Determine the (x, y) coordinate at the center of the cell enclosing the given text.  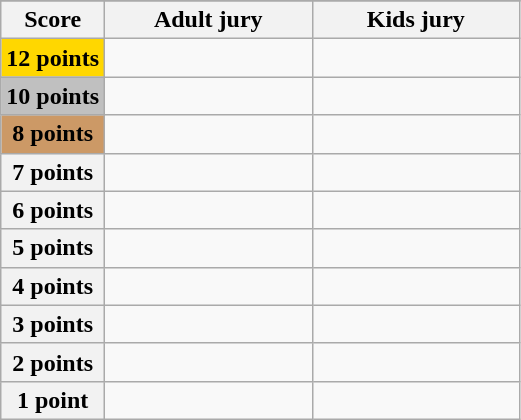
2 points (53, 362)
Adult jury (209, 20)
Kids jury (416, 20)
1 point (53, 400)
6 points (53, 210)
5 points (53, 248)
4 points (53, 286)
3 points (53, 324)
12 points (53, 58)
Score (53, 20)
8 points (53, 134)
10 points (53, 96)
7 points (53, 172)
